Extract the [X, Y] coordinate from the center of the cell holding the provided text.  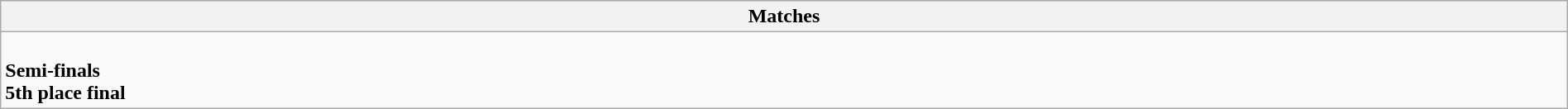
Matches [784, 17]
Semi-finals 5th place final [784, 70]
